Find where the given text appears and provide that cell's center as [x, y] coordinate. 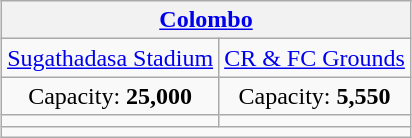
Sugathadasa Stadium [110, 58]
Colombo [206, 20]
Capacity: 5,550 [315, 96]
Capacity: 25,000 [110, 96]
CR & FC Grounds [315, 58]
